Detect which cell encompasses the target text, then output its (x, y) center coordinate. 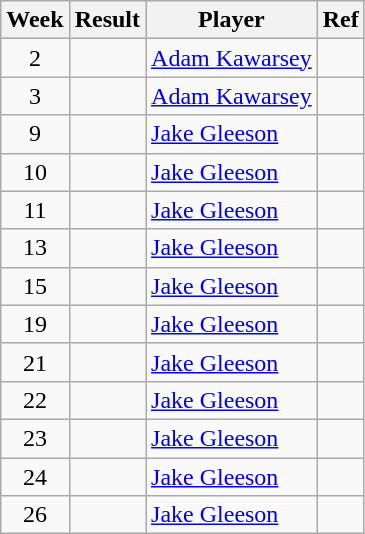
23 (35, 438)
Player (232, 20)
11 (35, 210)
19 (35, 324)
13 (35, 248)
21 (35, 362)
10 (35, 172)
26 (35, 515)
2 (35, 58)
Ref (340, 20)
15 (35, 286)
22 (35, 400)
9 (35, 134)
Week (35, 20)
Result (107, 20)
24 (35, 477)
3 (35, 96)
